Determine the [X, Y] coordinate at the center of the cell enclosing the given text.  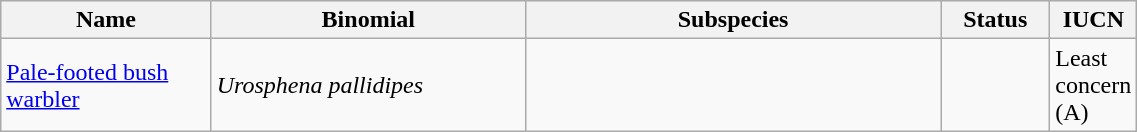
IUCN [1094, 20]
Subspecies [732, 20]
Least concern(A) [1094, 85]
Urosphena pallidipes [368, 85]
Name [106, 20]
Status [996, 20]
Pale-footed bush warbler [106, 85]
Binomial [368, 20]
